Provide the (x, y) coordinate of the cell's center where the given text is located.  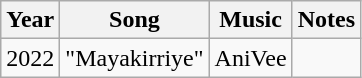
Year (30, 20)
Notes (326, 20)
Song (134, 20)
"Mayakirriye" (134, 58)
2022 (30, 58)
Music (250, 20)
AniVee (250, 58)
